Output the [x, y] coordinate of the center of the cell containing the given text.  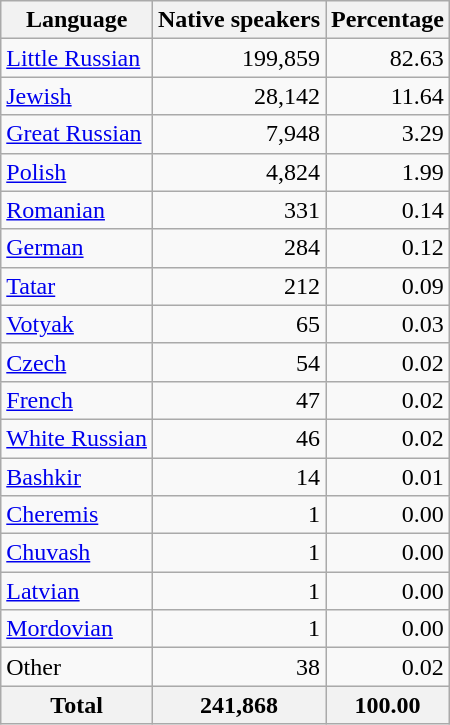
3.29 [388, 134]
Latvian [77, 591]
Jewish [77, 96]
241,868 [238, 705]
0.03 [388, 324]
7,948 [238, 134]
White Russian [77, 438]
Little Russian [77, 58]
284 [238, 248]
Other [77, 667]
Total [77, 705]
82.63 [388, 58]
Mordovian [77, 629]
100.00 [388, 705]
47 [238, 400]
0.09 [388, 286]
38 [238, 667]
46 [238, 438]
212 [238, 286]
Votyak [77, 324]
Native speakers [238, 20]
German [77, 248]
1.99 [388, 172]
4,824 [238, 172]
Romanian [77, 210]
Cheremis [77, 515]
54 [238, 362]
Great Russian [77, 134]
28,142 [238, 96]
14 [238, 477]
Percentage [388, 20]
Bashkir [77, 477]
Polish [77, 172]
Tatar [77, 286]
French [77, 400]
0.12 [388, 248]
199,859 [238, 58]
Czech [77, 362]
0.01 [388, 477]
11.64 [388, 96]
Chuvash [77, 553]
Language [77, 20]
331 [238, 210]
65 [238, 324]
0.14 [388, 210]
